Locate the cell with the specified text and output its (X, Y) center coordinate. 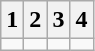
4 (82, 20)
1 (12, 20)
2 (36, 20)
3 (58, 20)
